Detect which cell encompasses the target text, then output its [X, Y] center coordinate. 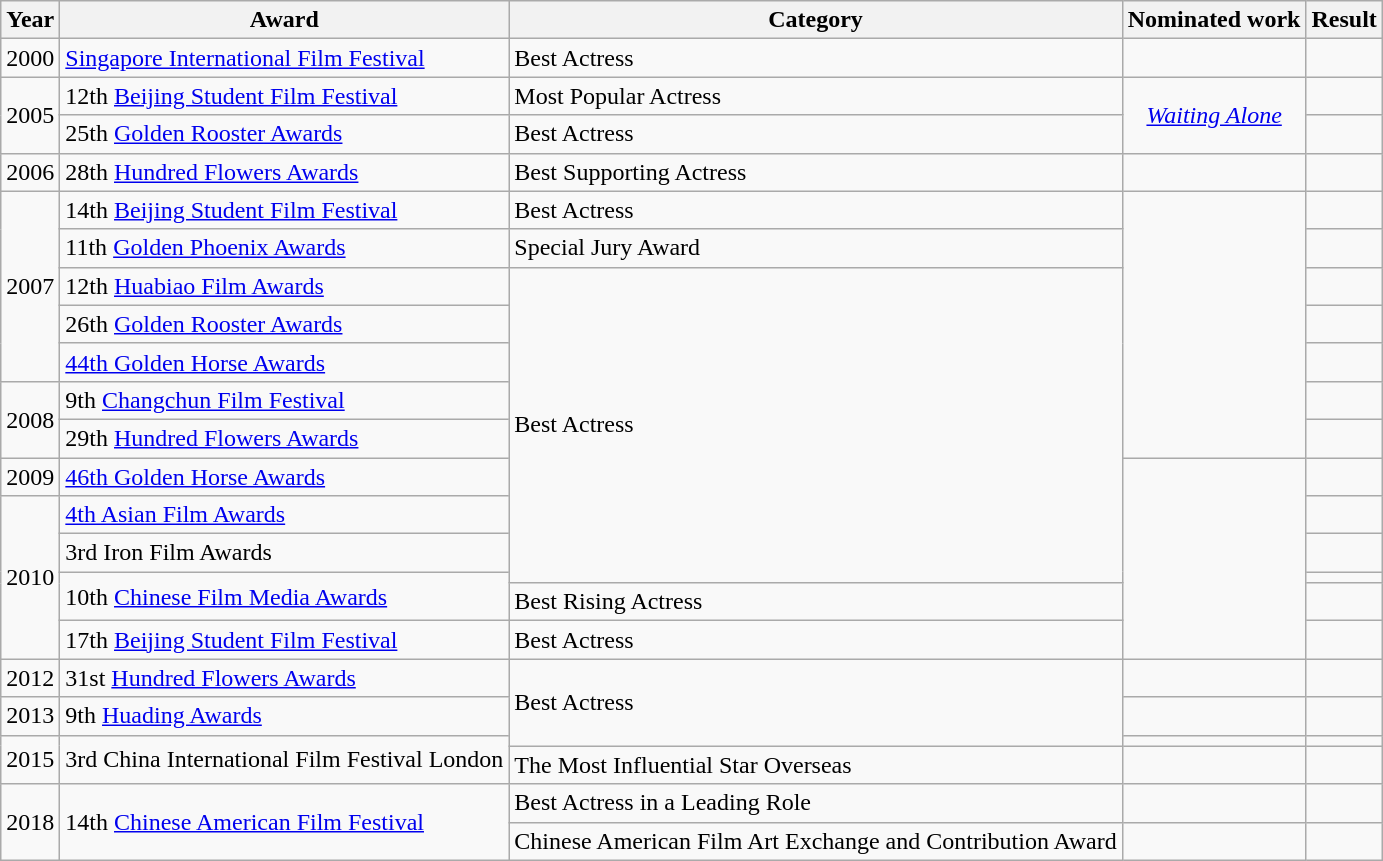
44th Golden Horse Awards [284, 362]
29th Hundred Flowers Awards [284, 438]
2018 [30, 822]
3rd Iron Film Awards [284, 553]
Category [816, 20]
Best Rising Actress [816, 602]
Year [30, 20]
14th Chinese American Film Festival [284, 822]
Singapore International Film Festival [284, 58]
2010 [30, 578]
2013 [30, 716]
26th Golden Rooster Awards [284, 324]
Result [1344, 20]
2000 [30, 58]
2015 [30, 760]
9th Huading Awards [284, 716]
The Most Influential Star Overseas [816, 765]
25th Golden Rooster Awards [284, 134]
10th Chinese Film Media Awards [284, 596]
2008 [30, 419]
Waiting Alone [1214, 115]
Special Jury Award [816, 248]
28th Hundred Flowers Awards [284, 172]
2012 [30, 678]
Best Actress in a Leading Role [816, 803]
9th Changchun Film Festival [284, 400]
17th Beijing Student Film Festival [284, 640]
12th Beijing Student Film Festival [284, 96]
46th Golden Horse Awards [284, 477]
31st Hundred Flowers Awards [284, 678]
Most Popular Actress [816, 96]
2009 [30, 477]
4th Asian Film Awards [284, 515]
Chinese American Film Art Exchange and Contribution Award [816, 841]
2006 [30, 172]
3rd China International Film Festival London [284, 760]
2005 [30, 115]
14th Beijing Student Film Festival [284, 210]
11th Golden Phoenix Awards [284, 248]
Best Supporting Actress [816, 172]
2007 [30, 286]
Nominated work [1214, 20]
Award [284, 20]
12th Huabiao Film Awards [284, 286]
